Return the (x, y) coordinate for the center point of the cell that contains the specified text.  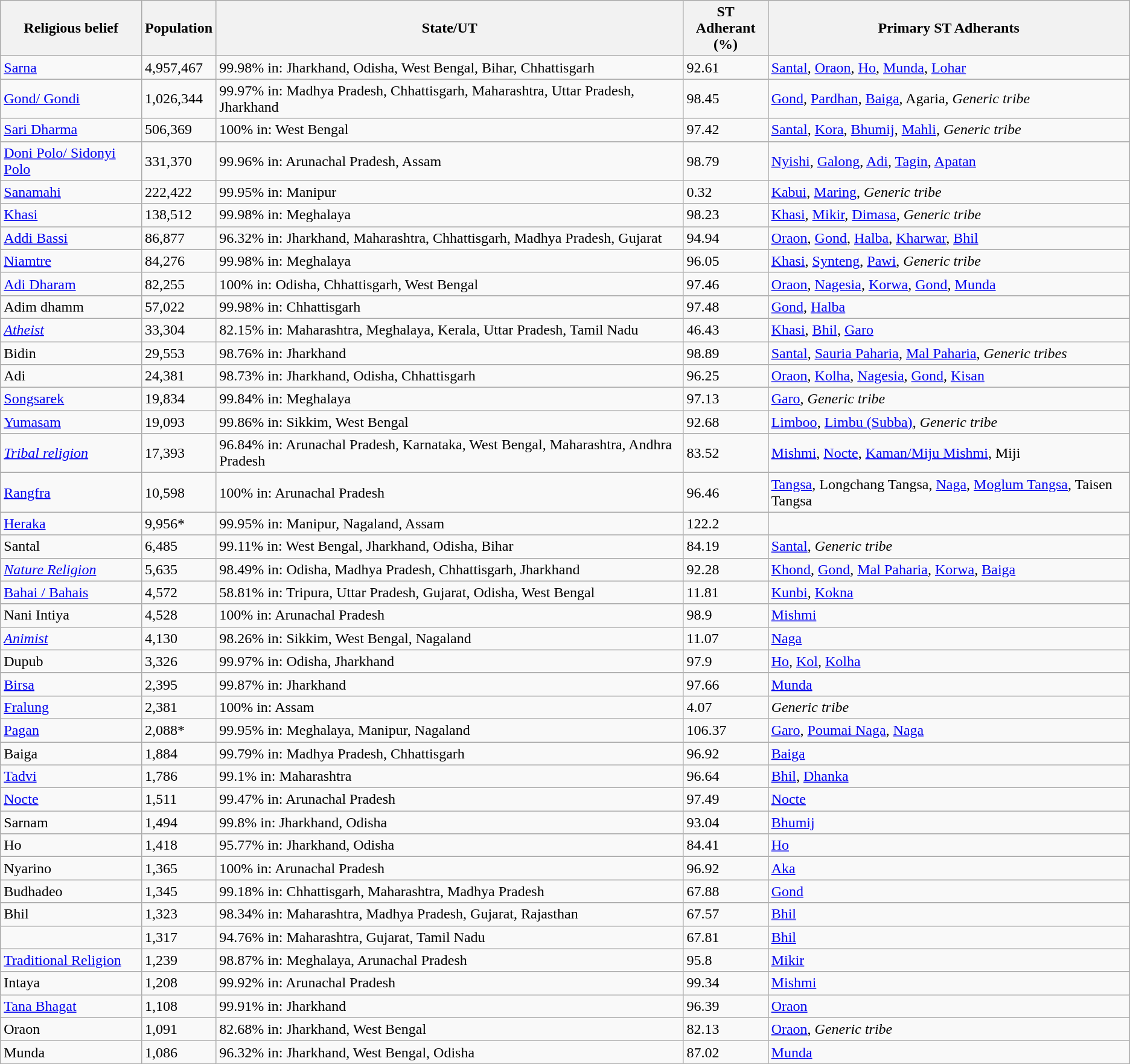
96.39 (726, 1006)
Ho, Kol, Kolha (949, 661)
100% in: Assam (450, 707)
95.8 (726, 960)
Nyarino (71, 868)
1,323 (179, 914)
Kabui, Maring, Generic tribe (949, 192)
Kunbi, Kokna (949, 592)
96.32% in: Jharkhand, Maharashtra, Chhattisgarh, Madhya Pradesh, Gujarat (450, 238)
Sarnam (71, 822)
Naga (949, 638)
99.95% in: Manipur (450, 192)
82.68% in: Jharkhand, West Bengal (450, 1029)
Atheist (71, 330)
1,884 (179, 753)
106.37 (726, 730)
67.81 (726, 937)
99.91% in: Jharkhand (450, 1006)
Traditional Religion (71, 960)
Limboo, Limbu (Subba), Generic tribe (949, 422)
99.11% in: West Bengal, Jharkhand, Odisha, Bihar (450, 546)
Khond, Gond, Mal Paharia, Korwa, Baiga (949, 569)
99.79% in: Madhya Pradesh, Chhattisgarh (450, 753)
Birsa (71, 684)
Bhil, Dhanka (949, 777)
96.64 (726, 777)
82.13 (726, 1029)
506,369 (179, 130)
4,957,467 (179, 68)
Santal, Oraon, Ho, Munda, Lohar (949, 68)
98.34% in: Maharashtra, Madhya Pradesh, Gujarat, Rajasthan (450, 914)
100% in: Odisha, Chhattisgarh, West Bengal (450, 284)
Gond (949, 891)
97.49 (726, 800)
1,365 (179, 868)
Nyishi, Galong, Adi, Tagin, Apatan (949, 161)
19,093 (179, 422)
94.76% in: Maharashtra, Gujarat, Tamil Nadu (450, 937)
Intaya (71, 983)
98.79 (726, 161)
1,345 (179, 891)
Religious belief (71, 28)
Pagan (71, 730)
1,091 (179, 1029)
6,485 (179, 546)
Bidin (71, 353)
5,635 (179, 569)
138,512 (179, 215)
19,834 (179, 399)
Khasi, Synteng, Pawi, Generic tribe (949, 261)
17,393 (179, 453)
58.81% in: Tripura, Uttar Pradesh, Gujarat, Odisha, West Bengal (450, 592)
82,255 (179, 284)
Budhadeo (71, 891)
99.87% in: Jharkhand (450, 684)
99.86% in: Sikkim, West Bengal (450, 422)
ST Adherant (%) (726, 28)
99.84% in: Meghalaya (450, 399)
96.84% in: Arunachal Pradesh, Karnataka, West Bengal, Maharashtra, Andhra Pradesh (450, 453)
Population (179, 28)
4,572 (179, 592)
Aka (949, 868)
99.95% in: Manipur, Nagaland, Assam (450, 524)
Doni Polo/ Sidonyi Polo (71, 161)
Niamtre (71, 261)
Tangsa, Longchang Tangsa, Naga, Moglum Tangsa, Taisen Tangsa (949, 493)
100% in: West Bengal (450, 130)
10,598 (179, 493)
Bhumij (949, 822)
2,395 (179, 684)
11.07 (726, 638)
1,086 (179, 1052)
99.92% in: Arunachal Pradesh (450, 983)
Animist (71, 638)
83.52 (726, 453)
2,088* (179, 730)
98.76% in: Jharkhand (450, 353)
24,381 (179, 376)
Heraka (71, 524)
98.23 (726, 215)
99.1% in: Maharashtra (450, 777)
Santal, Kora, Bhumij, Mahli, Generic tribe (949, 130)
Adi (71, 376)
29,553 (179, 353)
84,276 (179, 261)
99.97% in: Madhya Pradesh, Chhattisgarh, Maharashtra, Uttar Pradesh, Jharkhand (450, 99)
1,494 (179, 822)
98.73% in: Jharkhand, Odisha, Chhattisgarh (450, 376)
Bahai / Bahais (71, 592)
94.94 (726, 238)
67.57 (726, 914)
96.32% in: Jharkhand, West Bengal, Odisha (450, 1052)
222,422 (179, 192)
Oraon, Gond, Halba, Kharwar, Bhil (949, 238)
Khasi (71, 215)
98.45 (726, 99)
98.9 (726, 615)
1,208 (179, 983)
Songsarek (71, 399)
Tadvi (71, 777)
98.26% in: Sikkim, West Bengal, Nagaland (450, 638)
96.25 (726, 376)
96.46 (726, 493)
State/UT (450, 28)
Adim dhamm (71, 307)
97.9 (726, 661)
95.77% in: Jharkhand, Odisha (450, 845)
Tribal religion (71, 453)
4,130 (179, 638)
Oraon, Nagesia, Korwa, Gond, Munda (949, 284)
92.68 (726, 422)
Tana Bhagat (71, 1006)
99.34 (726, 983)
Addi Bassi (71, 238)
99.98% in: Jharkhand, Odisha, West Bengal, Bihar, Chhattisgarh (450, 68)
92.61 (726, 68)
84.41 (726, 845)
86,877 (179, 238)
99.97% in: Odisha, Jharkhand (450, 661)
Fralung (71, 707)
9,956* (179, 524)
Khasi, Bhil, Garo (949, 330)
99.8% in: Jharkhand, Odisha (450, 822)
99.47% in: Arunachal Pradesh (450, 800)
99.95% in: Meghalaya, Manipur, Nagaland (450, 730)
Garo, Poumai Naga, Naga (949, 730)
33,304 (179, 330)
84.19 (726, 546)
0.32 (726, 192)
Sanamahi (71, 192)
Santal, Generic tribe (949, 546)
Gond, Halba (949, 307)
99.98% in: Chhattisgarh (450, 307)
97.46 (726, 284)
1,026,344 (179, 99)
11.81 (726, 592)
97.48 (726, 307)
67.88 (726, 891)
3,326 (179, 661)
Dupub (71, 661)
Primary ST Adherants (949, 28)
99.18% in: Chhattisgarh, Maharashtra, Madhya Pradesh (450, 891)
82.15% in: Maharashtra, Meghalaya, Kerala, Uttar Pradesh, Tamil Nadu (450, 330)
Adi Dharam (71, 284)
4.07 (726, 707)
57,022 (179, 307)
4,528 (179, 615)
Sarna (71, 68)
Garo, Generic tribe (949, 399)
Rangfra (71, 493)
Oraon, Kolha, Nagesia, Gond, Kisan (949, 376)
98.87% in: Meghalaya, Arunachal Pradesh (450, 960)
Sari Dharma (71, 130)
Gond/ Gondi (71, 99)
1,418 (179, 845)
96.05 (726, 261)
Oraon, Generic tribe (949, 1029)
87.02 (726, 1052)
97.13 (726, 399)
93.04 (726, 822)
Santal, Sauria Paharia, Mal Paharia, Generic tribes (949, 353)
Mikir (949, 960)
98.89 (726, 353)
Yumasam (71, 422)
Nature Religion (71, 569)
1,239 (179, 960)
122.2 (726, 524)
97.42 (726, 130)
Khasi, Mikir, Dimasa, Generic tribe (949, 215)
2,381 (179, 707)
92.28 (726, 569)
1,786 (179, 777)
Generic tribe (949, 707)
1,108 (179, 1006)
1,317 (179, 937)
1,511 (179, 800)
98.49% in: Odisha, Madhya Pradesh, Chhattisgarh, Jharkhand (450, 569)
46.43 (726, 330)
331,370 (179, 161)
Santal (71, 546)
Mishmi, Nocte, Kaman/Miju Mishmi, Miji (949, 453)
97.66 (726, 684)
Nani Intiya (71, 615)
99.96% in: Arunachal Pradesh, Assam (450, 161)
Gond, Pardhan, Baiga, Agaria, Generic tribe (949, 99)
